Search for the cell housing the specified text and yield its (x, y) center coordinate. 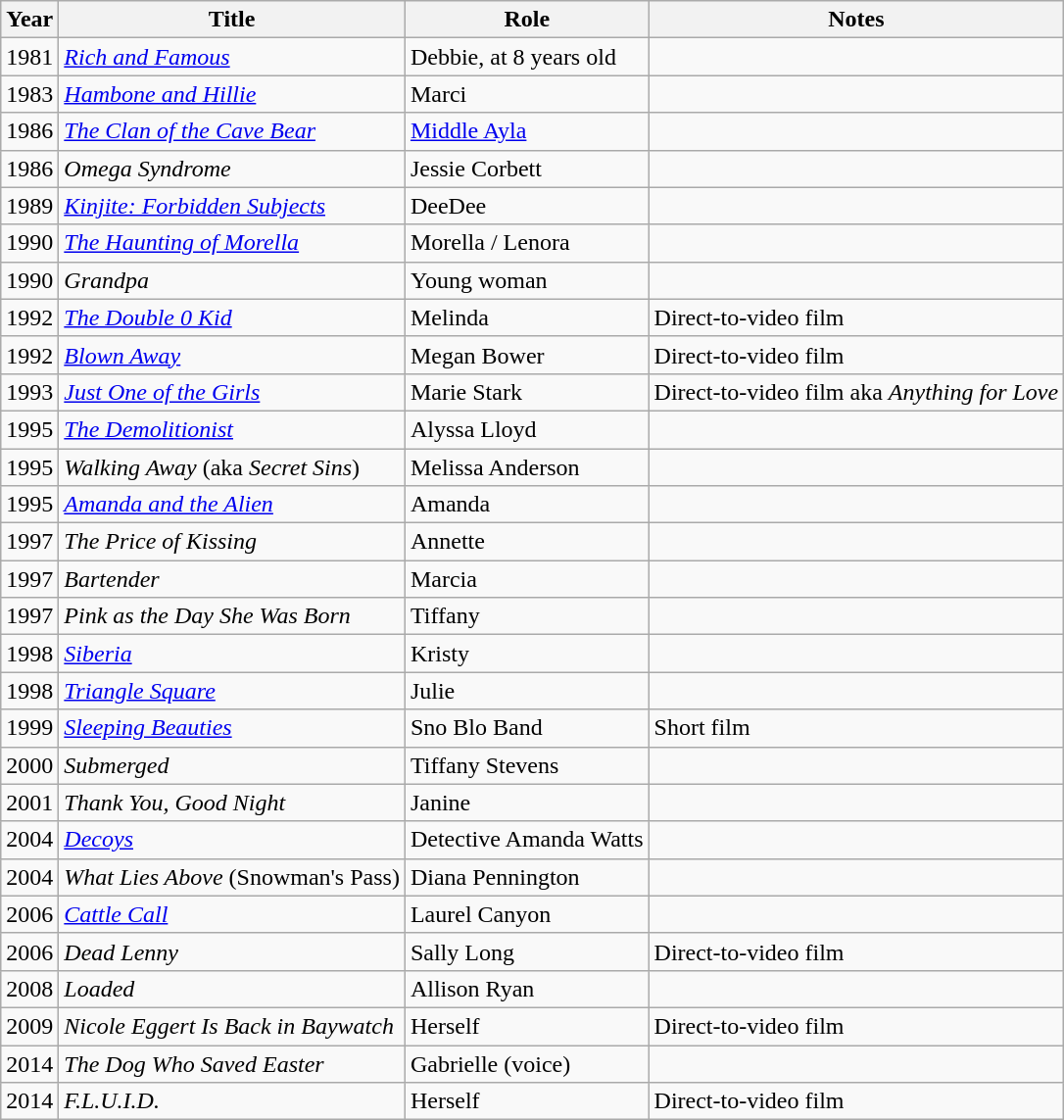
2009 (29, 1026)
1983 (29, 94)
Thank You, Good Night (232, 803)
Julie (527, 691)
Loaded (232, 989)
Dead Lenny (232, 951)
Debbie, at 8 years old (527, 57)
Short film (856, 728)
Just One of the Girls (232, 392)
Pink as the Day She Was Born (232, 616)
Megan Bower (527, 355)
Rich and Famous (232, 57)
Direct-to-video film aka Anything for Love (856, 392)
1981 (29, 57)
F.L.U.I.D. (232, 1101)
The Price of Kissing (232, 542)
Gabrielle (voice) (527, 1063)
Grandpa (232, 280)
The Haunting of Morella (232, 243)
Jessie Corbett (527, 169)
2001 (29, 803)
Nicole Eggert Is Back in Baywatch (232, 1026)
The Demolitionist (232, 429)
Notes (856, 20)
Omega Syndrome (232, 169)
Kinjite: Forbidden Subjects (232, 206)
Kristy (527, 654)
Cattle Call (232, 914)
Hambone and Hillie (232, 94)
Amanda (527, 505)
Marci (527, 94)
Walking Away (aka Secret Sins) (232, 467)
Siberia (232, 654)
Year (29, 20)
Annette (527, 542)
1989 (29, 206)
What Lies Above (Snowman's Pass) (232, 877)
Melissa Anderson (527, 467)
Amanda and the Alien (232, 505)
Decoys (232, 840)
Marie Stark (527, 392)
Allison Ryan (527, 989)
Submerged (232, 765)
Middle Ayla (527, 131)
Melinda (527, 317)
The Double 0 Kid (232, 317)
1999 (29, 728)
Triangle Square (232, 691)
The Clan of the Cave Bear (232, 131)
Tiffany (527, 616)
Sally Long (527, 951)
Janine (527, 803)
Tiffany Stevens (527, 765)
2008 (29, 989)
Alyssa Lloyd (527, 429)
Sno Blo Band (527, 728)
Diana Pennington (527, 877)
Bartender (232, 579)
DeeDee (527, 206)
1993 (29, 392)
Detective Amanda Watts (527, 840)
Role (527, 20)
Blown Away (232, 355)
2000 (29, 765)
The Dog Who Saved Easter (232, 1063)
Sleeping Beauties (232, 728)
Title (232, 20)
Laurel Canyon (527, 914)
Young woman (527, 280)
Morella / Lenora (527, 243)
Marcia (527, 579)
